Locate the cell with the specified text and output its (X, Y) center coordinate. 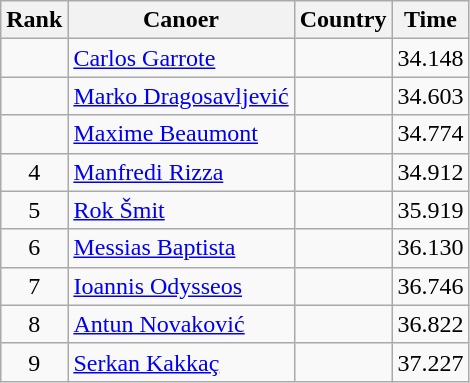
Maxime Beaumont (181, 134)
34.603 (430, 96)
36.822 (430, 324)
Time (430, 20)
9 (34, 362)
5 (34, 210)
Ioannis Odysseos (181, 286)
6 (34, 248)
Carlos Garrote (181, 58)
Country (343, 20)
34.912 (430, 172)
36.746 (430, 286)
36.130 (430, 248)
34.774 (430, 134)
8 (34, 324)
35.919 (430, 210)
Messias Baptista (181, 248)
Antun Novaković (181, 324)
4 (34, 172)
34.148 (430, 58)
Rank (34, 20)
Canoer (181, 20)
Serkan Kakkaç (181, 362)
Manfredi Rizza (181, 172)
7 (34, 286)
Marko Dragosavljević (181, 96)
Rok Šmit (181, 210)
37.227 (430, 362)
